Search for the cell housing the specified text and yield its [x, y] center coordinate. 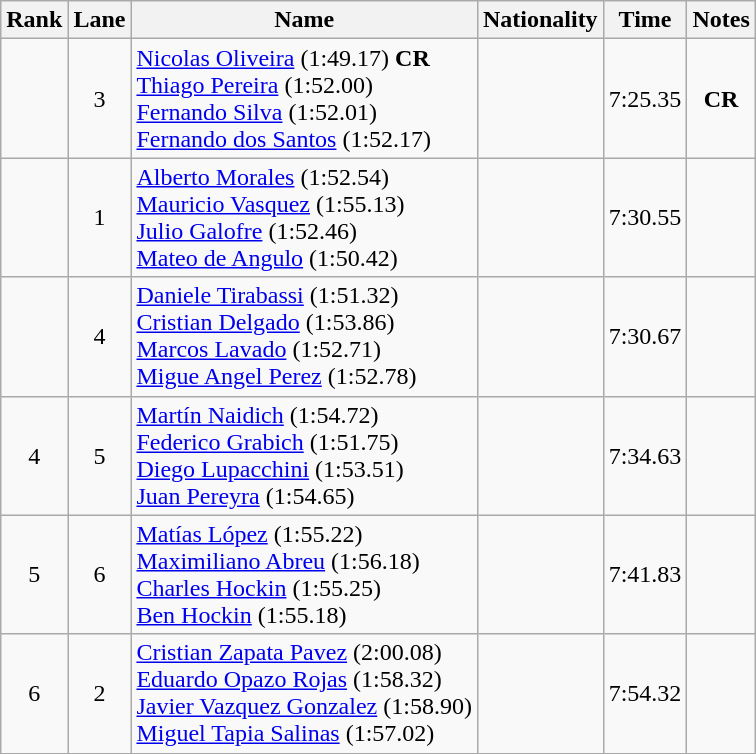
Martín Naidich (1:54.72) Federico Grabich (1:51.75) Diego Lupacchini (1:53.51) Juan Pereyra (1:54.65) [304, 456]
Daniele Tirabassi (1:51.32) Cristian Delgado (1:53.86) Marcos Lavado (1:52.71) Migue Angel Perez (1:52.78) [304, 336]
7:54.32 [645, 694]
7:34.63 [645, 456]
1 [100, 218]
7:41.83 [645, 574]
Cristian Zapata Pavez (2:00.08) Eduardo Opazo Rojas (1:58.32) Javier Vazquez Gonzalez (1:58.90) Miguel Tapia Salinas (1:57.02) [304, 694]
Matías López (1:55.22) Maximiliano Abreu (1:56.18) Charles Hockin (1:55.25) Ben Hockin (1:55.18) [304, 574]
Nationality [540, 20]
3 [100, 98]
2 [100, 694]
Notes [721, 20]
Name [304, 20]
Nicolas Oliveira (1:49.17) CR Thiago Pereira (1:52.00) Fernando Silva (1:52.01) Fernando dos Santos (1:52.17) [304, 98]
7:25.35 [645, 98]
CR [721, 98]
7:30.55 [645, 218]
Time [645, 20]
Alberto Morales (1:52.54) Mauricio Vasquez (1:55.13) Julio Galofre (1:52.46) Mateo de Angulo (1:50.42) [304, 218]
Rank [34, 20]
Lane [100, 20]
7:30.67 [645, 336]
